Pinpoint the cell where the given text exists, returning its (X, Y) midpoint coordinate. 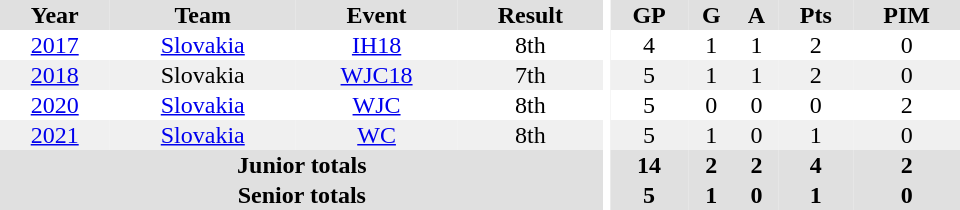
2021 (54, 135)
G (712, 15)
2020 (54, 105)
Year (54, 15)
2017 (54, 45)
Pts (816, 15)
WJC (376, 105)
2018 (54, 75)
Senior totals (302, 195)
PIM (906, 15)
Result (530, 15)
Event (376, 15)
Junior totals (302, 165)
A (757, 15)
7th (530, 75)
IH18 (376, 45)
14 (649, 165)
Team (202, 15)
GP (649, 15)
WC (376, 135)
WJC18 (376, 75)
